Extract the (x, y) coordinate from the center of the cell holding the provided text.  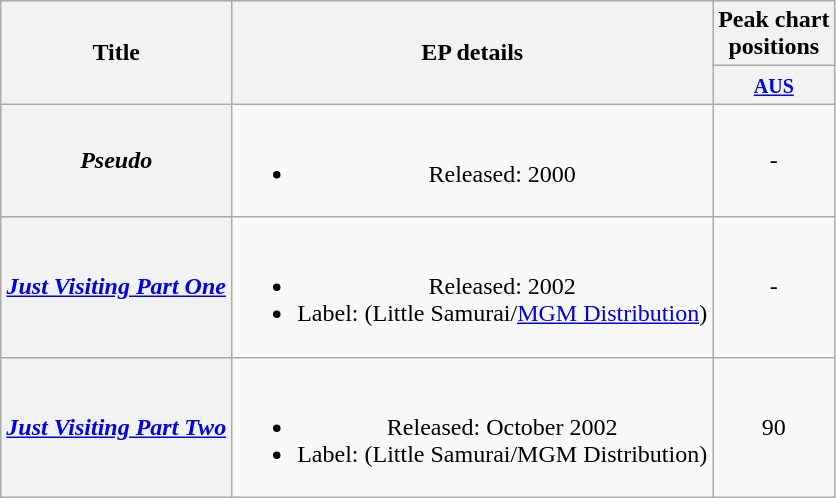
90 (774, 427)
Released: 2000 (472, 160)
Peak chartpositions (774, 34)
Released: 2002Label: (Little Samurai/MGM Distribution) (472, 287)
EP details (472, 52)
Title (116, 52)
Just Visiting Part One (116, 287)
Released: October 2002Label: (Little Samurai/MGM Distribution) (472, 427)
Pseudo (116, 160)
AUS (774, 85)
Just Visiting Part Two (116, 427)
